Identify which cell holds the provided text, then report its (X, Y) central coordinate. 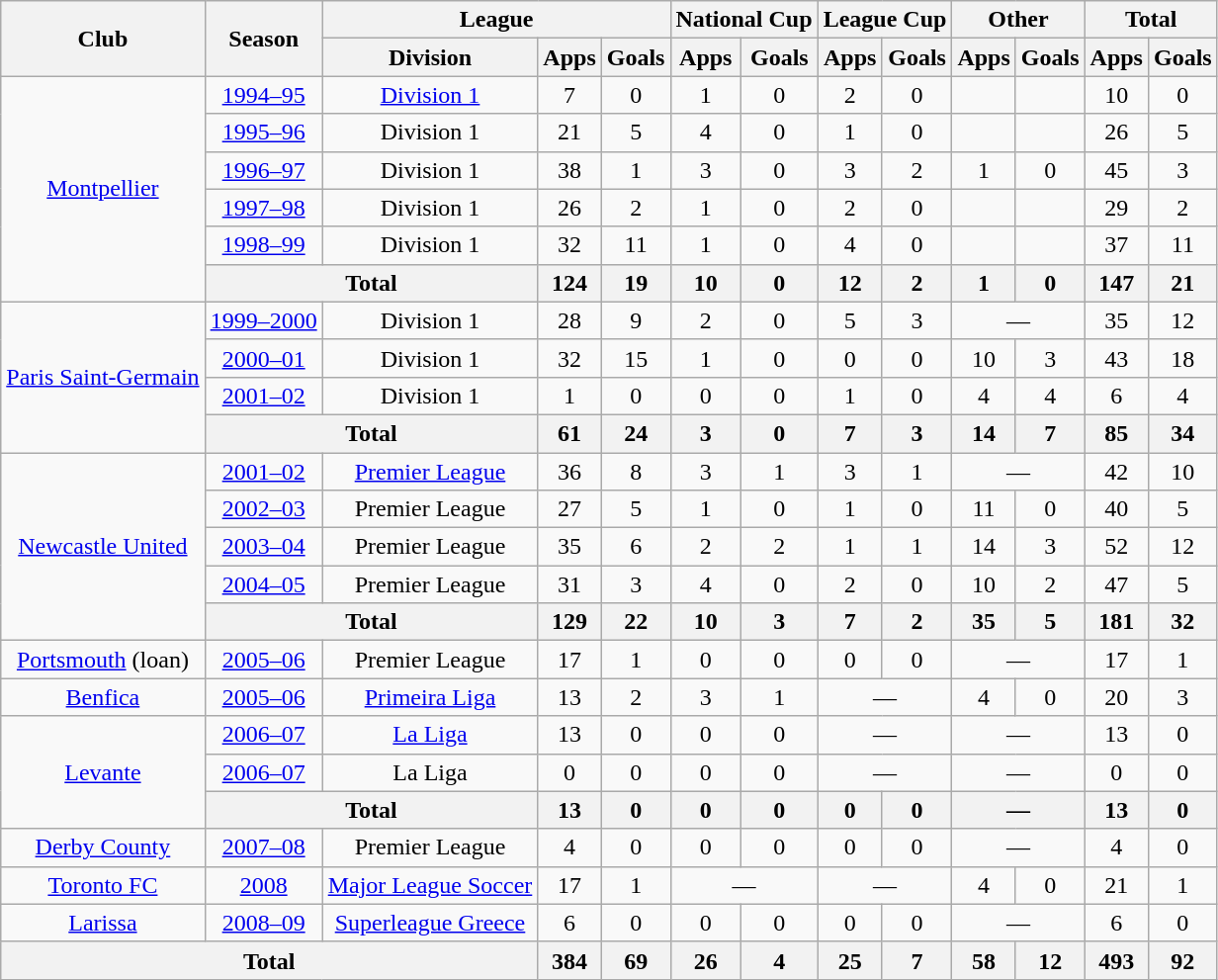
2007–08 (263, 847)
8 (636, 472)
28 (569, 320)
Superleague Greece (430, 923)
2004–05 (263, 584)
92 (1182, 960)
Toronto FC (103, 885)
2003–04 (263, 547)
25 (850, 960)
2008–09 (263, 923)
129 (569, 622)
61 (569, 433)
1995–96 (263, 133)
1996–97 (263, 170)
24 (636, 433)
Club (103, 39)
40 (1116, 509)
19 (636, 283)
27 (569, 509)
9 (636, 320)
31 (569, 584)
2008 (263, 885)
52 (1116, 547)
Levante (103, 772)
National Cup (743, 20)
1997–98 (263, 208)
Larissa (103, 923)
League (496, 20)
Paris Saint-Germain (103, 377)
493 (1116, 960)
45 (1116, 170)
38 (569, 170)
1998–99 (263, 245)
2000–01 (263, 358)
384 (569, 960)
20 (1116, 697)
181 (1116, 622)
147 (1116, 283)
Benfica (103, 697)
Division (430, 57)
36 (569, 472)
43 (1116, 358)
Primeira Liga (430, 697)
18 (1182, 358)
42 (1116, 472)
Other (1018, 20)
22 (636, 622)
58 (984, 960)
69 (636, 960)
Derby County (103, 847)
1999–2000 (263, 320)
124 (569, 283)
15 (636, 358)
Major League Soccer (430, 885)
Portsmouth (loan) (103, 660)
Season (263, 39)
League Cup (885, 20)
37 (1116, 245)
2002–03 (263, 509)
85 (1116, 433)
1994–95 (263, 95)
34 (1182, 433)
Newcastle United (103, 547)
Montpellier (103, 189)
47 (1116, 584)
29 (1116, 208)
